Provide the (x, y) coordinate of the cell's center where the given text is located.  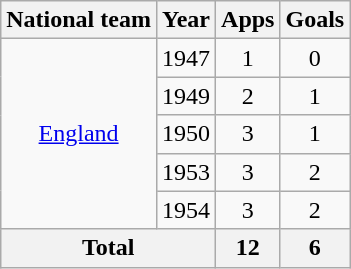
0 (315, 58)
1947 (186, 58)
Year (186, 20)
12 (248, 248)
1953 (186, 172)
Goals (315, 20)
1949 (186, 96)
1954 (186, 210)
Total (108, 248)
1950 (186, 134)
Apps (248, 20)
6 (315, 248)
National team (79, 20)
England (79, 134)
